Pinpoint the cell where the given text exists, returning its [X, Y] midpoint coordinate. 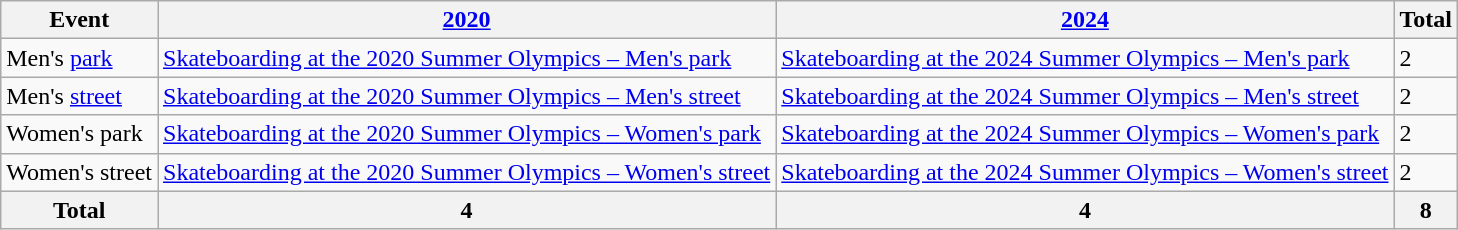
Women's street [80, 172]
Men's street [80, 96]
Men's park [80, 58]
Skateboarding at the 2024 Summer Olympics – Women's street [1085, 172]
Event [80, 20]
Skateboarding at the 2024 Summer Olympics – Men's street [1085, 96]
8 [1426, 210]
2020 [467, 20]
Skateboarding at the 2020 Summer Olympics – Women's street [467, 172]
Skateboarding at the 2020 Summer Olympics – Women's park [467, 134]
Skateboarding at the 2020 Summer Olympics – Men's park [467, 58]
Women's park [80, 134]
Skateboarding at the 2024 Summer Olympics – Men's park [1085, 58]
Skateboarding at the 2024 Summer Olympics – Women's park [1085, 134]
Skateboarding at the 2020 Summer Olympics – Men's street [467, 96]
2024 [1085, 20]
